Return the [X, Y] coordinate for the center point of the cell that contains the specified text.  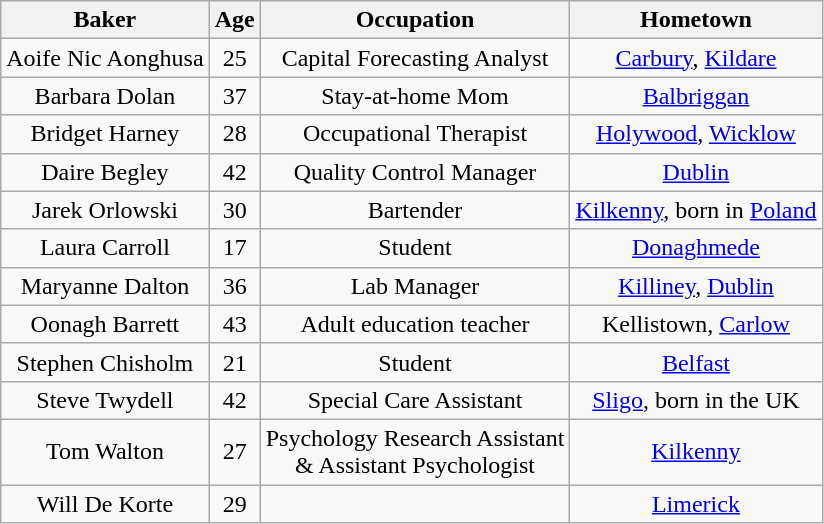
Sligo, born in the UK [696, 400]
25 [234, 58]
30 [234, 210]
Daire Begley [105, 172]
Psychology Research Assistant& Assistant Psychologist [415, 452]
Occupational Therapist [415, 134]
Donaghmede [696, 248]
Belfast [696, 362]
Maryanne Dalton [105, 286]
Stay-at-home Mom [415, 96]
Stephen Chisholm [105, 362]
Capital Forecasting Analyst [415, 58]
Tom Walton [105, 452]
Limerick [696, 503]
Oonagh Barrett [105, 324]
Lab Manager [415, 286]
28 [234, 134]
Jarek Orlowski [105, 210]
Kilkenny [696, 452]
17 [234, 248]
Baker [105, 20]
Special Care Assistant [415, 400]
Carbury, Kildare [696, 58]
43 [234, 324]
27 [234, 452]
Will De Korte [105, 503]
Holywood, Wicklow [696, 134]
Barbara Dolan [105, 96]
Kilkenny, born in Poland [696, 210]
Killiney, Dublin [696, 286]
Adult education teacher [415, 324]
Aoife Nic Aonghusa [105, 58]
Age [234, 20]
Quality Control Manager [415, 172]
Hometown [696, 20]
Balbriggan [696, 96]
Dublin [696, 172]
Occupation [415, 20]
Bridget Harney [105, 134]
21 [234, 362]
36 [234, 286]
Kellistown, Carlow [696, 324]
Bartender [415, 210]
37 [234, 96]
29 [234, 503]
Steve Twydell [105, 400]
Laura Carroll [105, 248]
